Locate the cell with the specified text and output its (X, Y) center coordinate. 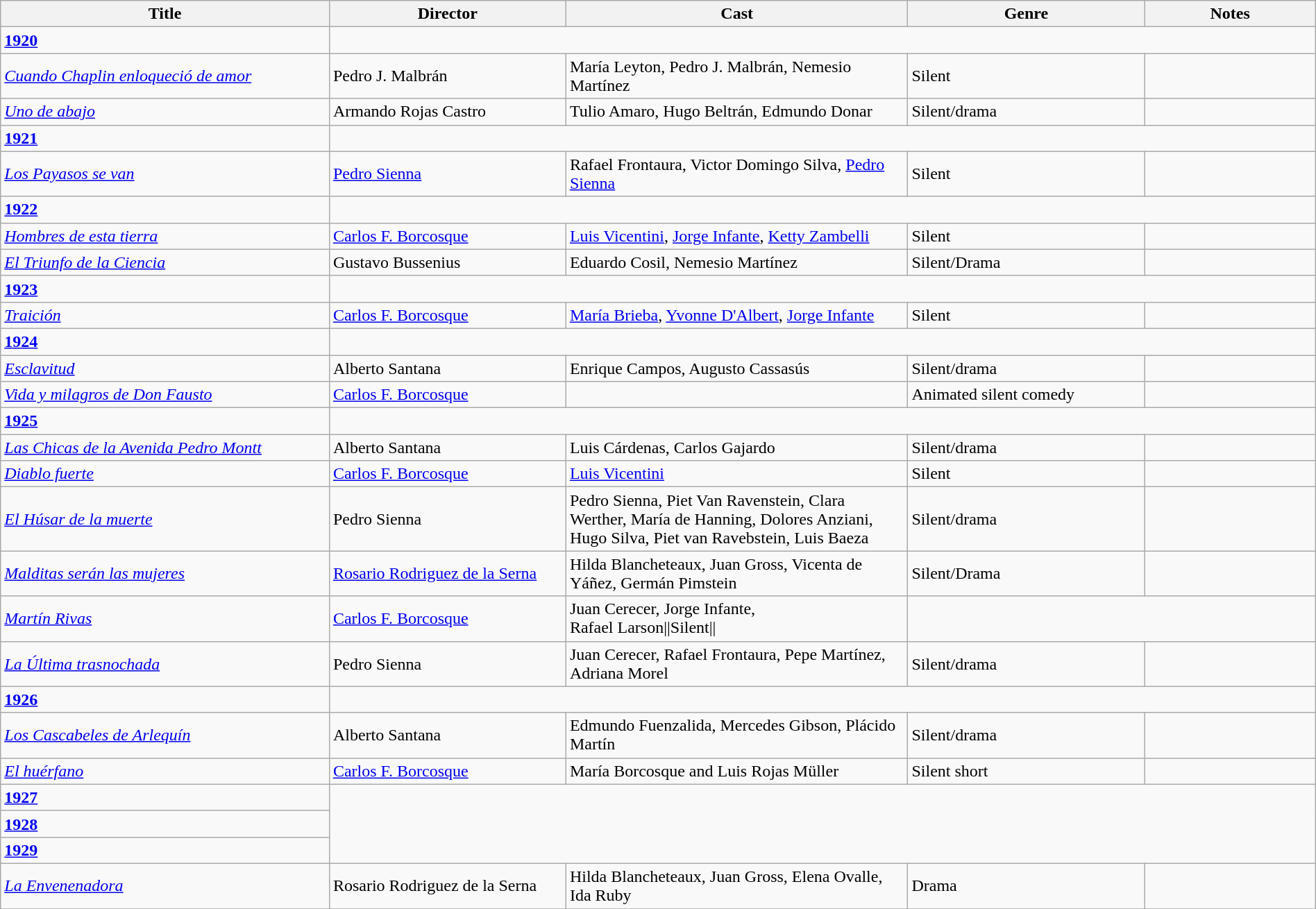
Malditas serán las mujeres (165, 573)
1925 (165, 421)
Armando Rojas Castro (447, 112)
Title (165, 14)
Luis Cárdenas, Carlos Gajardo (737, 448)
Tulio Amaro, Hugo Beltrán, Edmundo Donar (737, 112)
Luis Vicentini, Jorge Infante, Ketty Zambelli (737, 236)
1928 (165, 824)
El huérfano (165, 771)
Rafael Frontaura, Victor Domingo Silva, Pedro Sienna (737, 173)
Hilda Blancheteaux, Juan Gross, Vicenta de Yáñez, Germán Pimstein (737, 573)
La Última trasnochada (165, 663)
Hilda Blancheteaux, Juan Gross, Elena Ovalle, Ida Ruby (737, 885)
Silent short (1026, 771)
El Triunfo de la Ciencia (165, 262)
Drama (1026, 885)
Pedro Sienna, Piet Van Ravenstein, Clara Werther, María de Hanning, Dolores Anziani, Hugo Silva, Piet van Ravebstein, Luis Baeza (737, 519)
Luis Vicentini (737, 474)
Gustavo Bussenius (447, 262)
Juan Cerecer, Jorge Infante,Rafael Larson||Silent|| (737, 619)
1929 (165, 850)
Notes (1230, 14)
Hombres de esta tierra (165, 236)
Los Payasos se van (165, 173)
Esclavitud (165, 368)
Cuando Chaplin enloqueció de amor (165, 76)
Cast (737, 14)
María Leyton, Pedro J. Malbrán, Nemesio Martínez (737, 76)
1921 (165, 138)
María Borcosque and Luis Rojas Müller (737, 771)
1923 (165, 289)
Los Cascabeles de Arlequín (165, 736)
Las Chicas de la Avenida Pedro Montt (165, 448)
1924 (165, 341)
El Húsar de la muerte (165, 519)
Martín Rivas (165, 619)
1922 (165, 210)
Vida y milagros de Don Fausto (165, 395)
Genre (1026, 14)
1920 (165, 40)
Traición (165, 315)
Director (447, 14)
Pedro J. Malbrán (447, 76)
Animated silent comedy (1026, 395)
1927 (165, 797)
Eduardo Cosil, Nemesio Martínez (737, 262)
1926 (165, 699)
Edmundo Fuenzalida, Mercedes Gibson, Plácido Martín (737, 736)
Juan Cerecer, Rafael Frontaura, Pepe Martínez, Adriana Morel (737, 663)
María Brieba, Yvonne D'Albert, Jorge Infante (737, 315)
Diablo fuerte (165, 474)
Enrique Campos, Augusto Cassasús (737, 368)
Uno de abajo (165, 112)
La Envenenadora (165, 885)
